From the cell containing the given text, extract its center point as (X, Y) coordinate. 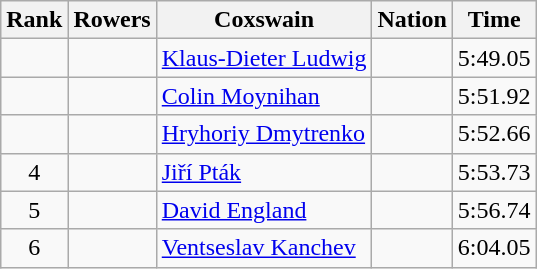
4 (34, 172)
Ventseslav Kanchev (264, 248)
5:56.74 (494, 210)
Rank (34, 20)
Time (494, 20)
5:49.05 (494, 58)
David England (264, 210)
5:52.66 (494, 134)
6:04.05 (494, 248)
Coxswain (264, 20)
Hryhoriy Dmytrenko (264, 134)
6 (34, 248)
Jiří Pták (264, 172)
Colin Moynihan (264, 96)
Rowers (112, 20)
Nation (412, 20)
5:51.92 (494, 96)
Klaus-Dieter Ludwig (264, 58)
5 (34, 210)
5:53.73 (494, 172)
